Extract the [x, y] coordinate from the center of the cell holding the provided text.  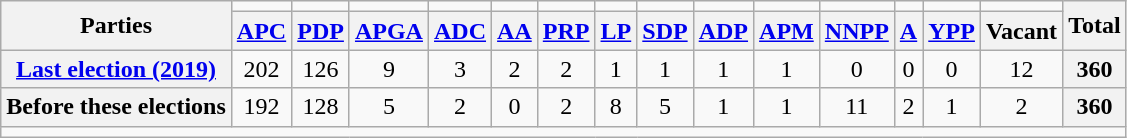
11 [856, 107]
8 [616, 107]
9 [388, 69]
192 [261, 107]
A [908, 31]
ADC [460, 31]
PRP [566, 31]
YPP [952, 31]
LP [616, 31]
AA [515, 31]
PDP [321, 31]
Vacant [1021, 31]
NNPP [856, 31]
202 [261, 69]
Before these elections [116, 107]
3 [460, 69]
APM [787, 31]
126 [321, 69]
12 [1021, 69]
ADP [723, 31]
Parties [116, 26]
SDP [665, 31]
APC [261, 31]
Total [1095, 26]
128 [321, 107]
APGA [388, 31]
Last election (2019) [116, 69]
